Return (x, y) of the center of cell containing provided text 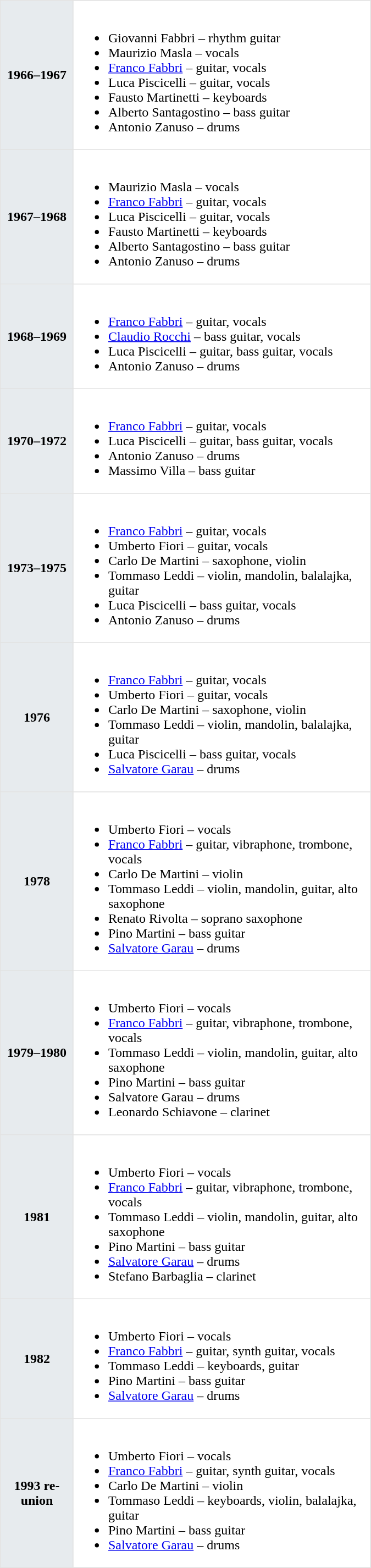
Franco Fabbri – guitar, vocalsClaudio Rocchi – bass guitar, vocalsLuca Piscicelli – guitar, bass guitar, vocalsAntonio Zanuso – drums (222, 336)
1968–1969 (37, 336)
1973–1975 (37, 568)
1966–1967 (37, 75)
1978 (37, 882)
Umberto Fiori – vocalsFranco Fabbri – guitar, synth guitar, vocalsTommaso Leddi – keyboards, guitarPino Martini – bass guitarSalvatore Garau – drums (222, 1359)
1993 re-union (37, 1493)
1981 (37, 1217)
1967–1968 (37, 217)
Franco Fabbri – guitar, vocalsLuca Piscicelli – guitar, bass guitar, vocalsAntonio Zanuso – drumsMassimo Villa – bass guitar (222, 441)
1976 (37, 717)
1979–1980 (37, 1052)
1982 (37, 1359)
1970–1972 (37, 441)
